Find where the given text appears and provide that cell's center as [X, Y] coordinate. 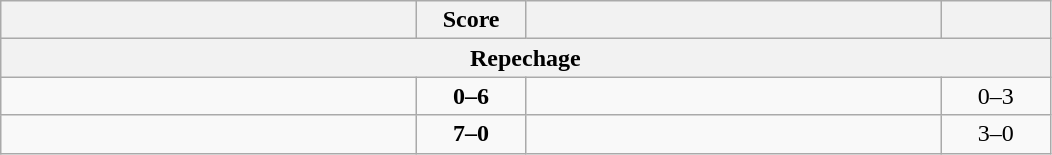
Score [472, 20]
3–0 [996, 134]
Repechage [526, 58]
0–6 [472, 96]
0–3 [996, 96]
7–0 [472, 134]
